Output the (x, y) coordinate of the center of the cell containing the given text.  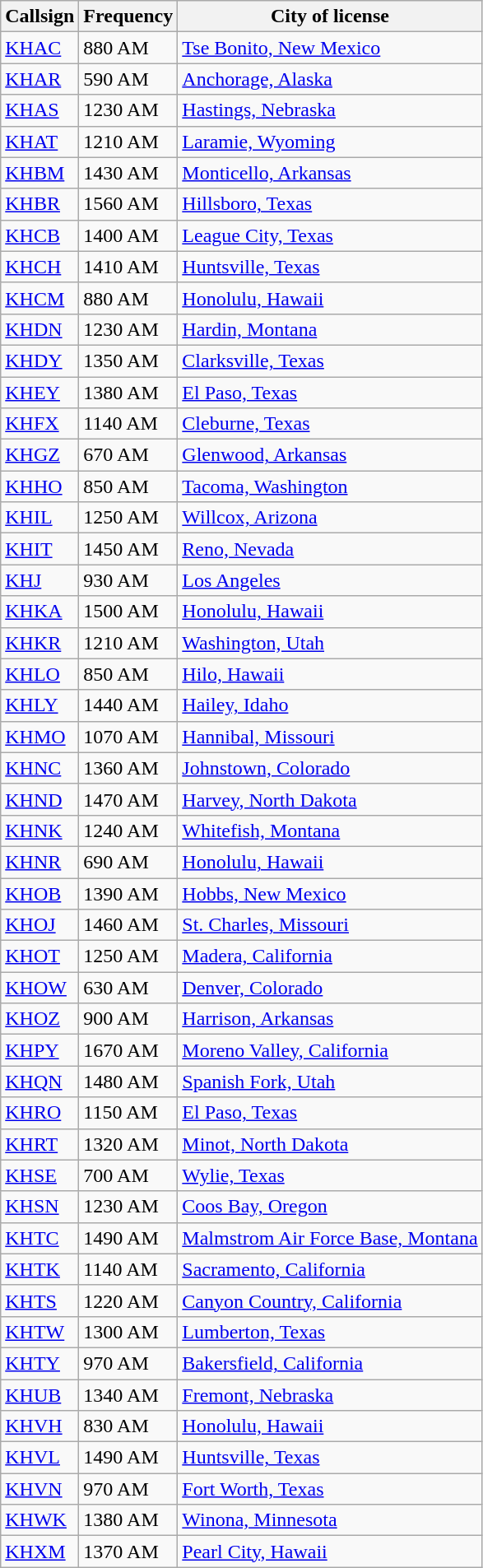
KHSE (39, 1175)
1560 AM (128, 204)
KHND (39, 799)
1070 AM (128, 737)
Fort Worth, Texas (330, 1489)
KHDN (39, 329)
KHOJ (39, 925)
Glenwood, Arkansas (330, 455)
Reno, Nevada (330, 549)
Monticello, Arkansas (330, 173)
KHDY (39, 361)
Laramie, Wyoming (330, 142)
KHBM (39, 173)
KHTY (39, 1363)
KHHO (39, 486)
630 AM (128, 988)
Tacoma, Washington (330, 486)
KHNC (39, 768)
Hobbs, New Mexico (330, 893)
League City, Texas (330, 235)
1350 AM (128, 361)
KHJ (39, 580)
Hastings, Nebraska (330, 110)
KHUB (39, 1395)
1500 AM (128, 612)
KHOZ (39, 1019)
1370 AM (128, 1552)
Lumberton, Texas (330, 1332)
Bakersfield, California (330, 1363)
Clarksville, Texas (330, 361)
KHXM (39, 1552)
Los Angeles (330, 580)
Madera, California (330, 956)
1300 AM (128, 1332)
KHRO (39, 1113)
830 AM (128, 1426)
700 AM (128, 1175)
KHBR (39, 204)
Hailey, Idaho (330, 705)
KHIT (39, 549)
1440 AM (128, 705)
KHVN (39, 1489)
1320 AM (128, 1144)
1400 AM (128, 235)
St. Charles, Missouri (330, 925)
930 AM (128, 580)
Fremont, Nebraska (330, 1395)
Pearl City, Hawaii (330, 1552)
1430 AM (128, 173)
KHTK (39, 1269)
KHCB (39, 235)
City of license (330, 16)
1670 AM (128, 1050)
Harrison, Arkansas (330, 1019)
KHGZ (39, 455)
KHOB (39, 893)
1240 AM (128, 831)
KHAT (39, 142)
KHQN (39, 1082)
1220 AM (128, 1300)
Willcox, Arizona (330, 518)
Whitefish, Montana (330, 831)
KHVL (39, 1458)
Harvey, North Dakota (330, 799)
KHFX (39, 424)
1450 AM (128, 549)
KHPY (39, 1050)
KHCM (39, 298)
Hillsboro, Texas (330, 204)
KHTC (39, 1238)
670 AM (128, 455)
900 AM (128, 1019)
Hardin, Montana (330, 329)
Canyon Country, California (330, 1300)
Hannibal, Missouri (330, 737)
KHNK (39, 831)
KHMO (39, 737)
KHLY (39, 705)
1340 AM (128, 1395)
KHVH (39, 1426)
Frequency (128, 16)
1390 AM (128, 893)
Wylie, Texas (330, 1175)
1470 AM (128, 799)
1150 AM (128, 1113)
KHAC (39, 48)
KHIL (39, 518)
Malmstrom Air Force Base, Montana (330, 1238)
KHOT (39, 956)
Minot, North Dakota (330, 1144)
Coos Bay, Oregon (330, 1207)
KHTS (39, 1300)
Winona, Minnesota (330, 1520)
KHTW (39, 1332)
Spanish Fork, Utah (330, 1082)
KHLO (39, 674)
Denver, Colorado (330, 988)
KHOW (39, 988)
Washington, Utah (330, 643)
KHKA (39, 612)
KHWK (39, 1520)
Anchorage, Alaska (330, 79)
Moreno Valley, California (330, 1050)
KHSN (39, 1207)
1360 AM (128, 768)
590 AM (128, 79)
1460 AM (128, 925)
Sacramento, California (330, 1269)
690 AM (128, 862)
KHAR (39, 79)
Hilo, Hawaii (330, 674)
KHNR (39, 862)
Johnstown, Colorado (330, 768)
1480 AM (128, 1082)
KHRT (39, 1144)
Callsign (39, 16)
KHKR (39, 643)
1410 AM (128, 267)
KHAS (39, 110)
Cleburne, Texas (330, 424)
KHCH (39, 267)
KHEY (39, 393)
Tse Bonito, New Mexico (330, 48)
